From the cell containing the given text, extract its center point as [x, y] coordinate. 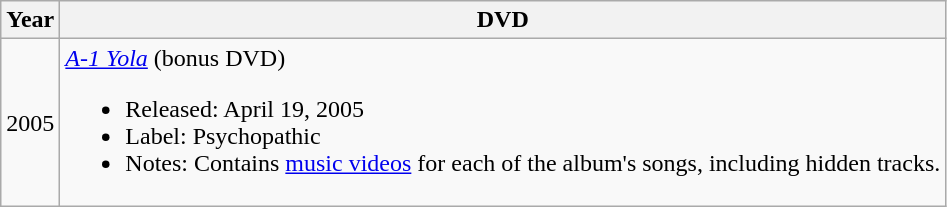
Year [30, 20]
DVD [503, 20]
2005 [30, 122]
A-1 Yola (bonus DVD)Released: April 19, 2005Label: PsychopathicNotes: Contains music videos for each of the album's songs, including hidden tracks. [503, 122]
